Provide the (X, Y) coordinate of the cell's center where the given text is located.  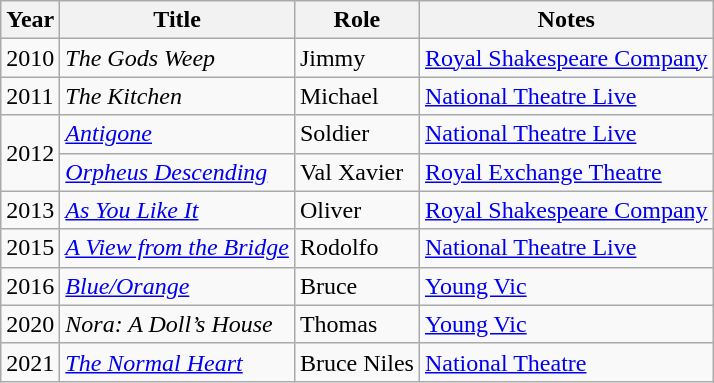
2021 (30, 362)
Oliver (356, 210)
Antigone (178, 134)
2010 (30, 58)
2020 (30, 324)
Rodolfo (356, 248)
The Gods Weep (178, 58)
2013 (30, 210)
2012 (30, 153)
The Normal Heart (178, 362)
Blue/Orange (178, 286)
The Kitchen (178, 96)
As You Like It (178, 210)
2011 (30, 96)
Nora: A Doll’s House (178, 324)
Soldier (356, 134)
Year (30, 20)
Orpheus Descending (178, 172)
2016 (30, 286)
A View from the Bridge (178, 248)
Thomas (356, 324)
Val Xavier (356, 172)
Bruce Niles (356, 362)
National Theatre (566, 362)
Bruce (356, 286)
Role (356, 20)
Notes (566, 20)
Title (178, 20)
Royal Exchange Theatre (566, 172)
2015 (30, 248)
Jimmy (356, 58)
Michael (356, 96)
